Pinpoint the cell where the given text exists, returning its [X, Y] midpoint coordinate. 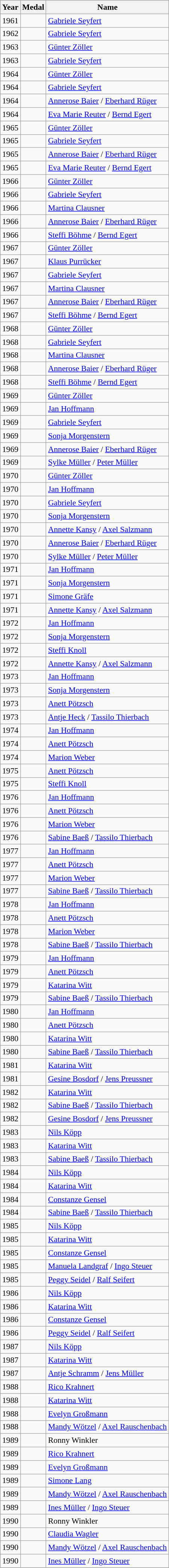
Simone Gräfe [107, 597]
Manuela Landgraf / Ingo Steuer [107, 1266]
Year [11, 7]
Claudia Wagler [107, 1534]
Medal [33, 7]
1962 [11, 34]
Simone Lang [107, 1481]
Antje Schramm / Jens Müller [107, 1374]
Antje Heck / Tassilo Thierbach [107, 717]
Name [107, 7]
Klaus Purrücker [107, 262]
1961 [11, 21]
